Identify which cell holds the provided text, then report its (x, y) central coordinate. 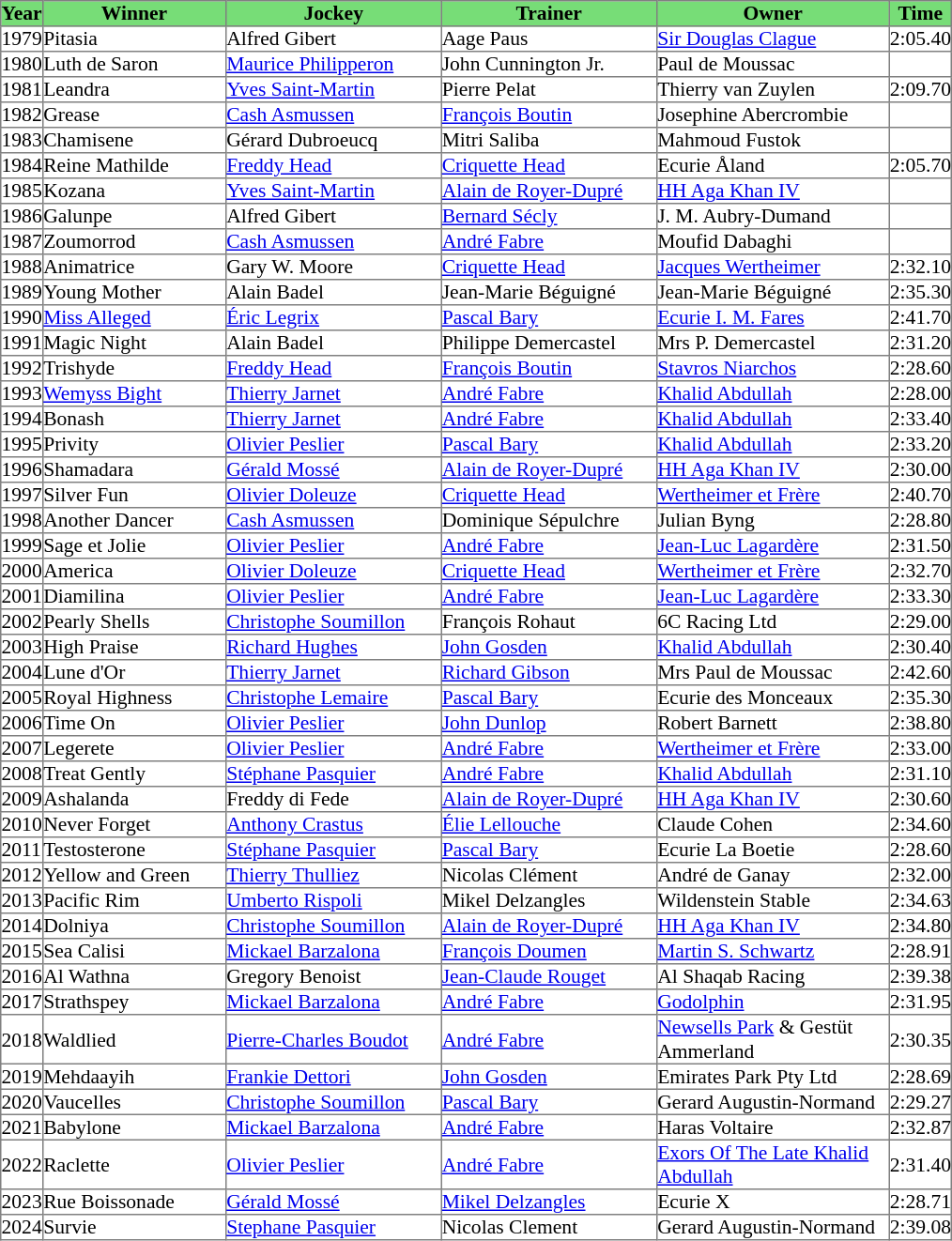
André de Ganay (773, 875)
Zoumorrod (133, 242)
2003 (23, 648)
Diamilina (133, 597)
2:30.00 (920, 469)
2:31.10 (920, 774)
2:28.91 (920, 952)
Wildenstein Stable (773, 901)
2002 (23, 621)
2:34.63 (920, 901)
Thierry Thulliez (333, 875)
2:30.35 (920, 1039)
Ecurie des Monceaux (773, 698)
Pacific Rim (133, 901)
Silver Fun (133, 496)
Ecurie X (773, 1202)
Umberto Rispoli (333, 901)
Magic Night (133, 344)
Trainer (549, 13)
Time On (133, 723)
2004 (23, 672)
Trishyde (133, 368)
Never Forget (133, 824)
Gérard Dubroeucq (333, 141)
2:28.69 (920, 1076)
François Doumen (549, 952)
Gary W. Moore (333, 267)
Moufid Dabaghi (773, 242)
2:28.71 (920, 1202)
1998 (23, 520)
2011 (23, 850)
2009 (23, 800)
2:32.10 (920, 267)
Josephine Abercrombie (773, 115)
2:40.70 (920, 496)
Ecurie Åland (773, 165)
1991 (23, 344)
Dolniya (133, 926)
2:42.60 (920, 672)
2:31.40 (920, 1164)
2016 (23, 976)
2:31.20 (920, 344)
Leandra (133, 90)
1996 (23, 469)
Pearly Shells (133, 621)
John Cunnington Jr. (549, 64)
1981 (23, 90)
1994 (23, 419)
Godolphin (773, 1003)
Anthony Crastus (333, 824)
2:39.38 (920, 976)
Owner (773, 13)
2020 (23, 1102)
Raclette (133, 1164)
Martin S. Schwartz (773, 952)
Emirates Park Pty Ltd (773, 1076)
1988 (23, 267)
2:38.80 (920, 723)
2:28.00 (920, 394)
2:30.60 (920, 800)
Animatrice (133, 267)
John Dunlop (549, 723)
Yellow and Green (133, 875)
2022 (23, 1164)
Thierry van Zuylen (773, 90)
2:29.27 (920, 1102)
Sage et Jolie (133, 546)
Jean-Claude Rouget (549, 976)
1995 (23, 445)
Babylone (133, 1126)
Young Mother (133, 293)
Shamadara (133, 469)
1992 (23, 368)
Nicolas Clement (549, 1228)
Mahmoud Fustok (773, 141)
Julian Byng (773, 520)
Richard Gibson (549, 672)
Wemyss Bight (133, 394)
1983 (23, 141)
1997 (23, 496)
Rue Boissonade (133, 1202)
Bonash (133, 419)
2017 (23, 1003)
Chamisene (133, 141)
1990 (23, 317)
Newsells Park & Gestüt Ammerland (773, 1039)
Robert Barnett (773, 723)
2:31.50 (920, 546)
1980 (23, 64)
1984 (23, 165)
Year (23, 13)
1987 (23, 242)
2:29.00 (920, 621)
2:33.30 (920, 597)
Survie (133, 1228)
Nicolas Clément (549, 875)
Mehdaayih (133, 1076)
2:33.40 (920, 419)
2:34.80 (920, 926)
Pierre-Charles Boudot (333, 1039)
Winner (133, 13)
Vaucelles (133, 1102)
Treat Gently (133, 774)
J. M. Aubry-Dumand (773, 216)
2:33.20 (920, 445)
Sea Calisi (133, 952)
1989 (23, 293)
Legerete (133, 749)
2000 (23, 571)
Time (920, 13)
Privity (133, 445)
2024 (23, 1228)
Richard Hughes (333, 648)
Freddy di Fede (333, 800)
Galunpe (133, 216)
Haras Voltaire (773, 1126)
2006 (23, 723)
Frankie Dettori (333, 1076)
2:28.80 (920, 520)
Grease (133, 115)
2:05.40 (920, 39)
2019 (23, 1076)
2:34.60 (920, 824)
Exors Of The Late Khalid Abdullah (773, 1164)
2018 (23, 1039)
Strathspey (133, 1003)
Aage Paus (549, 39)
Reine Mathilde (133, 165)
Philippe Demercastel (549, 344)
1993 (23, 394)
Jockey (333, 13)
2:32.70 (920, 571)
2010 (23, 824)
1999 (23, 546)
Ecurie I. M. Fares (773, 317)
Éric Legrix (333, 317)
Élie Lellouche (549, 824)
2015 (23, 952)
Jacques Wertheimer (773, 267)
Al Shaqab Racing (773, 976)
2:32.00 (920, 875)
Maurice Philipperon (333, 64)
2:09.70 (920, 90)
Paul de Moussac (773, 64)
2:39.08 (920, 1228)
Mrs Paul de Moussac (773, 672)
Kozana (133, 192)
1982 (23, 115)
Dominique Sépulchre (549, 520)
2:33.00 (920, 749)
2:32.87 (920, 1126)
High Praise (133, 648)
2:31.95 (920, 1003)
Al Wathna (133, 976)
2012 (23, 875)
2:05.70 (920, 165)
Bernard Sécly (549, 216)
2023 (23, 1202)
Lune d'Or (133, 672)
Gregory Benoist (333, 976)
1985 (23, 192)
2008 (23, 774)
Pitasia (133, 39)
Claude Cohen (773, 824)
2001 (23, 597)
Waldlied (133, 1039)
Mrs P. Demercastel (773, 344)
Miss Alleged (133, 317)
Ashalanda (133, 800)
2014 (23, 926)
Stavros Niarchos (773, 368)
Pierre Pelat (549, 90)
Another Dancer (133, 520)
2013 (23, 901)
2005 (23, 698)
1979 (23, 39)
Sir Douglas Clague (773, 39)
François Rohaut (549, 621)
Luth de Saron (133, 64)
6C Racing Ltd (773, 621)
2007 (23, 749)
2021 (23, 1126)
Mitri Saliba (549, 141)
1986 (23, 216)
Stephane Pasquier (333, 1228)
Ecurie La Boetie (773, 850)
America (133, 571)
2:30.40 (920, 648)
Testosterone (133, 850)
Royal Highness (133, 698)
2:41.70 (920, 317)
Christophe Lemaire (333, 698)
